Identify which cell holds the provided text, then report its [X, Y] central coordinate. 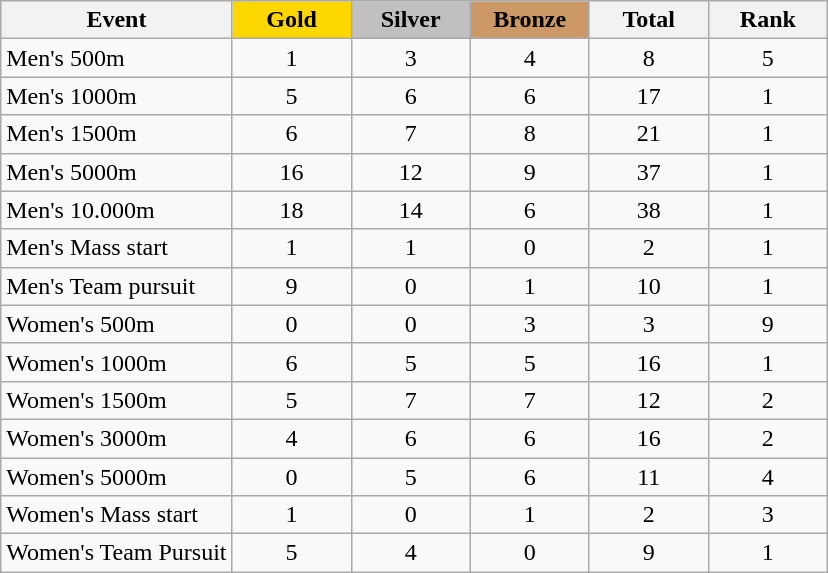
Men's 5000m [116, 172]
Women's Mass start [116, 515]
Men's Team pursuit [116, 286]
37 [648, 172]
10 [648, 286]
Women's 1500m [116, 400]
Rank [768, 20]
Event [116, 20]
18 [292, 210]
Women's 3000m [116, 438]
38 [648, 210]
Men's 1500m [116, 134]
Total [648, 20]
21 [648, 134]
Men's 500m [116, 58]
Men's Mass start [116, 248]
Women's 5000m [116, 477]
17 [648, 96]
Bronze [530, 20]
Men's 1000m [116, 96]
Women's Team Pursuit [116, 553]
Women's 500m [116, 324]
Gold [292, 20]
Women's 1000m [116, 362]
Silver [410, 20]
11 [648, 477]
14 [410, 210]
Men's 10.000m [116, 210]
